Identify which cell holds the provided text, then report its (x, y) central coordinate. 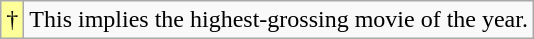
This implies the highest-grossing movie of the year. (279, 20)
† (12, 20)
